Output the (X, Y) coordinate of the center of the cell containing the given text.  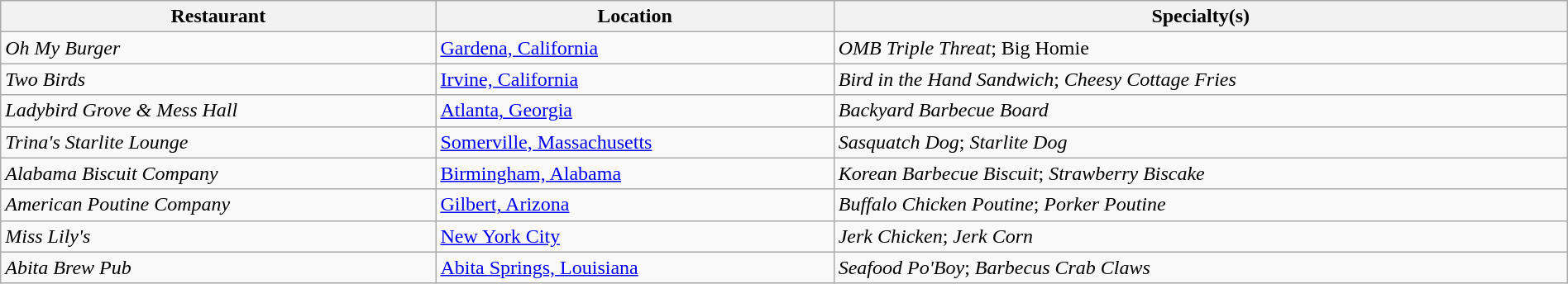
Somerville, Massachusetts (635, 142)
Oh My Burger (218, 48)
Miss Lily's (218, 236)
Buffalo Chicken Poutine; Porker Poutine (1201, 205)
Restaurant (218, 17)
Bird in the Hand Sandwich; Cheesy Cottage Fries (1201, 79)
Trina's Starlite Lounge (218, 142)
Gardena, California (635, 48)
Specialty(s) (1201, 17)
Alabama Biscuit Company (218, 173)
Birmingham, Alabama (635, 173)
Atlanta, Georgia (635, 111)
Sasquatch Dog; Starlite Dog (1201, 142)
Gilbert, Arizona (635, 205)
Abita Springs, Louisiana (635, 267)
Ladybird Grove & Mess Hall (218, 111)
Jerk Chicken; Jerk Corn (1201, 236)
Korean Barbecue Biscuit; Strawberry Biscake (1201, 173)
Location (635, 17)
Irvine, California (635, 79)
American Poutine Company (218, 205)
Backyard Barbecue Board (1201, 111)
Two Birds (218, 79)
New York City (635, 236)
Abita Brew Pub (218, 267)
Seafood Po'Boy; Barbecus Crab Claws (1201, 267)
OMB Triple Threat; Big Homie (1201, 48)
